For the text-containing cell, return its midpoint in (x, y) coordinate format. 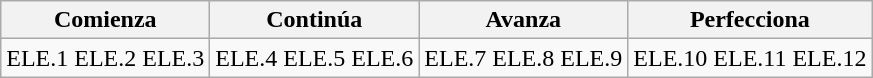
ELE.7 ELE.8 ELE.9 (524, 58)
ELE.10 ELE.11 ELE.12 (750, 58)
ELE.1 ELE.2 ELE.3 (106, 58)
Continúa (314, 20)
Perfecciona (750, 20)
ELE.4 ELE.5 ELE.6 (314, 58)
Avanza (524, 20)
Comienza (106, 20)
